Return (X, Y) of the center of cell containing provided text 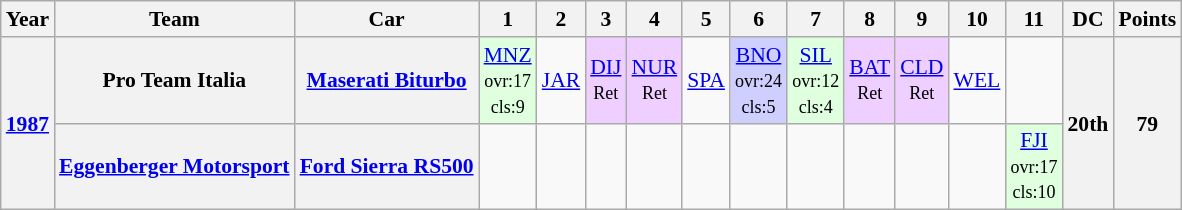
BATRet (870, 80)
5 (706, 19)
Maserati Biturbo (387, 80)
NURRet (655, 80)
FJIovr:17cls:10 (1034, 166)
Ford Sierra RS500 (387, 166)
1987 (28, 124)
9 (922, 19)
Eggenberger Motorsport (174, 166)
79 (1147, 124)
6 (758, 19)
Pro Team Italia (174, 80)
7 (816, 19)
20th (1088, 124)
CLDRet (922, 80)
10 (976, 19)
SILovr:12cls:4 (816, 80)
WEL (976, 80)
1 (508, 19)
DIJRet (606, 80)
MNZovr:17cls:9 (508, 80)
Year (28, 19)
4 (655, 19)
2 (562, 19)
3 (606, 19)
SPA (706, 80)
Points (1147, 19)
8 (870, 19)
JAR (562, 80)
Team (174, 19)
DC (1088, 19)
BNOovr:24cls:5 (758, 80)
11 (1034, 19)
Car (387, 19)
